Find where the given text appears and provide that cell's center as (x, y) coordinate. 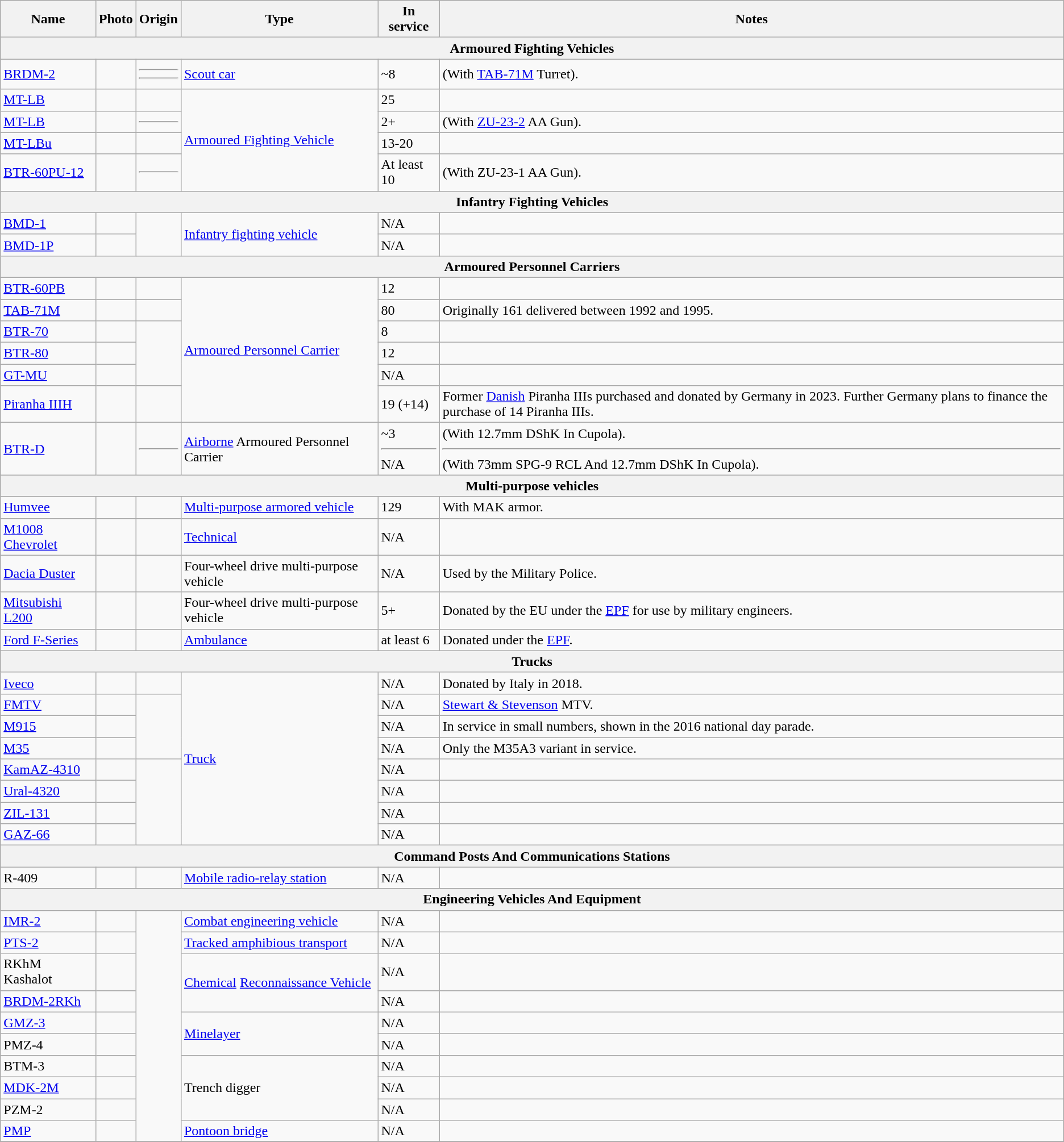
BRDM-2RKh (48, 1001)
Infantry fighting vehicle (279, 234)
Donated by Italy in 2018. (751, 683)
Humvee (48, 507)
M915 (48, 726)
13-20 (409, 143)
Airborne Armoured Personnel Carrier (279, 449)
Donated by the EU under the EPF for use by military engineers. (751, 610)
Mitsubishi L200 (48, 610)
Trucks (532, 661)
BTR-70 (48, 332)
In service (409, 19)
Ural-4320 (48, 791)
Technical (279, 536)
(With ZU-23-2 AA Gun). (751, 122)
Photo (116, 19)
Name (48, 19)
Used by the Military Police. (751, 574)
Stewart & Stevenson MTV. (751, 705)
at least 6 (409, 640)
IMR-2 (48, 921)
FMTV (48, 705)
BMD-1 (48, 223)
GAZ-66 (48, 835)
Iveco (48, 683)
Chemical Reconnaissance Vehicle (279, 983)
GMZ-3 (48, 1023)
Type (279, 19)
PMZ-4 (48, 1044)
PZM-2 (48, 1110)
Donated under the EPF. (751, 640)
ZIL-131 (48, 813)
2+ (409, 122)
BMD-1P (48, 245)
In service in small numbers, shown in the 2016 national day parade. (751, 726)
Armoured Fighting Vehicles (532, 48)
TAB-71M (48, 310)
PTS-2 (48, 943)
Combat engineering vehicle (279, 921)
Infantry Fighting Vehicles (532, 202)
19 (+14) (409, 405)
5+ (409, 610)
RKhM Kashalot (48, 972)
Truck (279, 758)
With MAK armor. (751, 507)
Engineering Vehicles And Equipment (532, 899)
Command Posts And Communications Stations (532, 856)
MDK-2M (48, 1087)
Armoured Fighting Vehicle (279, 140)
BTR-D (48, 449)
Pontoon bridge (279, 1131)
M1008 Chevrolet (48, 536)
BTR-80 (48, 353)
KamAZ-4310 (48, 770)
MT-LBu (48, 143)
Mobile radio-relay station (279, 878)
Armoured Personnel Carriers (532, 266)
M35 (48, 748)
Ambulance (279, 640)
Multi-purpose vehicles (532, 486)
Tracked amphibious transport (279, 943)
BRDM-2 (48, 74)
Former Danish Piranha IIIs purchased and donated by Germany in 2023. Further Germany plans to finance the purchase of 14 Piranha IIIs. (751, 405)
25 (409, 100)
Minelayer (279, 1033)
Scout car (279, 74)
BTR-60PU-12 (48, 173)
Multi-purpose armored vehicle (279, 507)
BTR-60PB (48, 288)
Originally 161 delivered between 1992 and 1995. (751, 310)
BTM-3 (48, 1066)
Piranha IIIH (48, 405)
Notes (751, 19)
PMP (48, 1131)
(With 12.7mm DShK In Cupola).(With 73mm SPG-9 RCL And 12.7mm DShK In Cupola). (751, 449)
Ford F-Series (48, 640)
Armoured Personnel Carrier (279, 350)
~8 (409, 74)
Only the M35A3 variant in service. (751, 748)
80 (409, 310)
Origin (158, 19)
Dacia Duster (48, 574)
(With ZU-23-1 AA Gun). (751, 173)
Trench digger (279, 1087)
(With TAB-71M Turret). (751, 74)
R-409 (48, 878)
GT-MU (48, 375)
129 (409, 507)
8 (409, 332)
~3N/A (409, 449)
At least 10 (409, 173)
